From the cell containing the given text, extract its center point as [X, Y] coordinate. 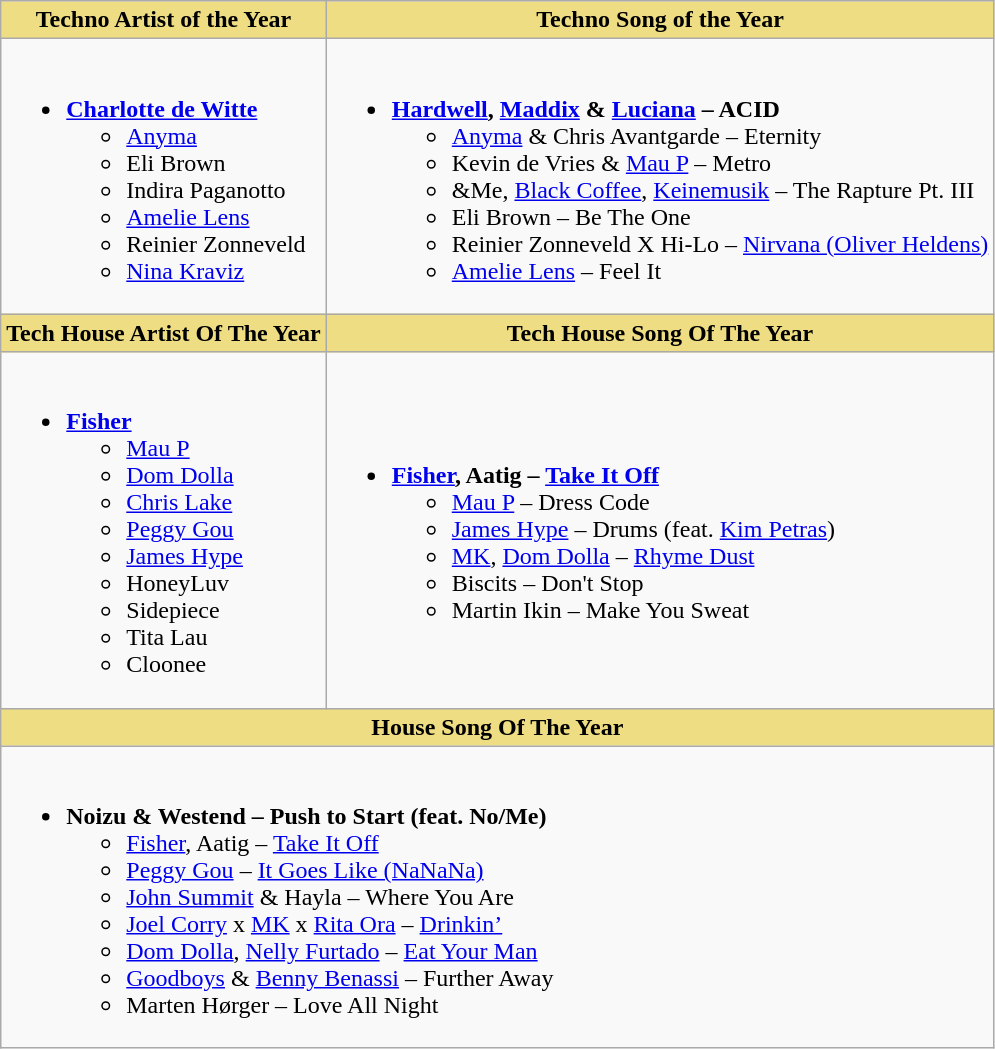
Tech House Song Of The Year [660, 333]
Techno Artist of the Year [164, 20]
Tech House Artist Of The Year [164, 333]
Charlotte de WitteAnymaEli BrownIndira PaganottoAmelie LensReinier ZonneveldNina Kraviz [164, 176]
House Song Of The Year [498, 727]
FisherMau PDom DollaChris LakePeggy GouJames HypeHoneyLuvSidepieceTita LauCloonee [164, 530]
Techno Song of the Year [660, 20]
